Locate the cell with the specified text and output its (x, y) center coordinate. 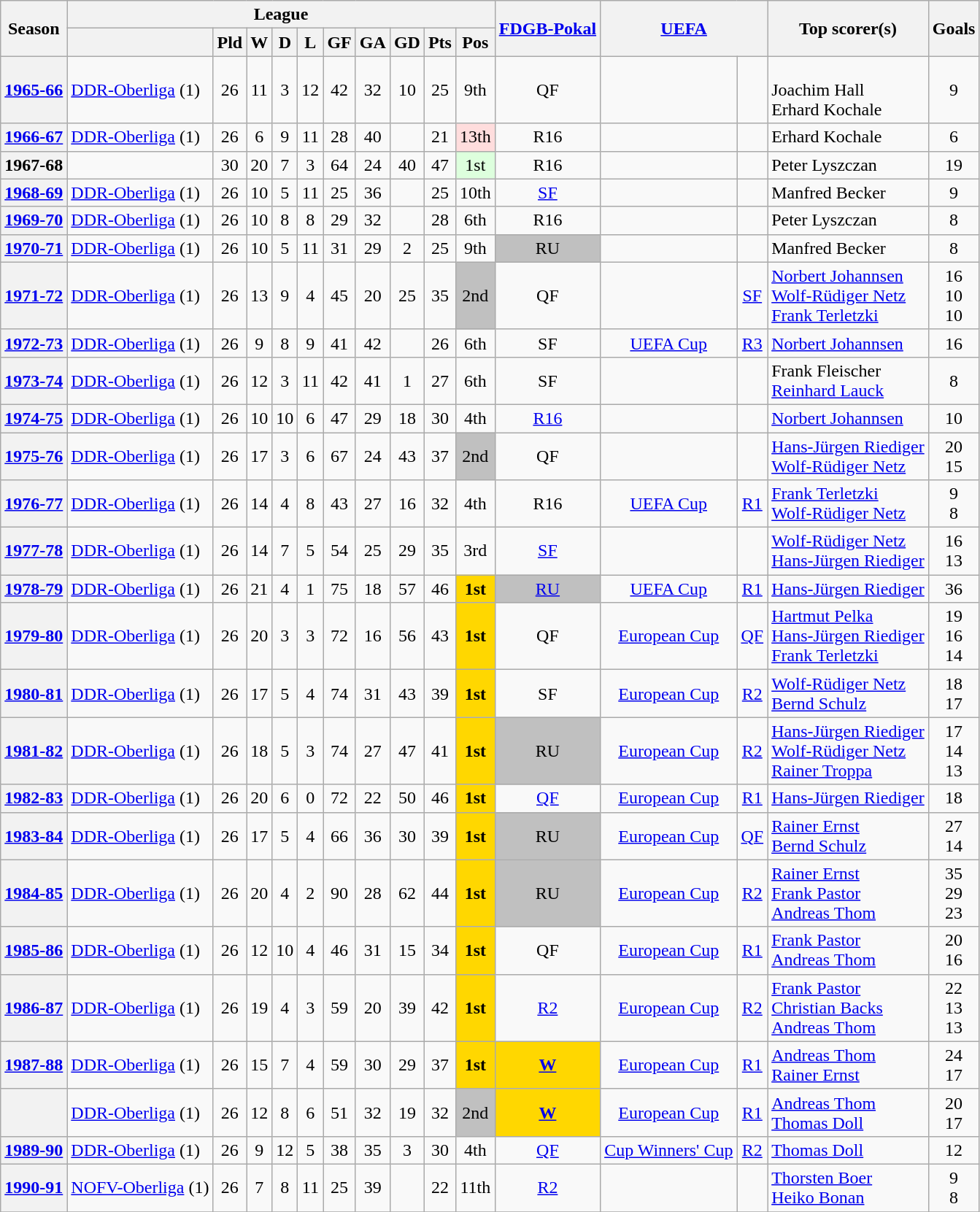
1974-75 (34, 418)
Wolf-Rüdiger Netz Bernd Schulz (848, 693)
Pos (475, 42)
Frank Pastor Andreas Thom (848, 950)
13th (475, 137)
75 (339, 589)
54 (339, 552)
2417 (954, 1065)
90 (339, 893)
Thomas Doll (848, 1150)
Andreas Thom Rainer Ernst (848, 1065)
161010 (954, 296)
GF (339, 42)
67 (339, 455)
2714 (954, 836)
UEFA (684, 28)
D (285, 42)
Rainer Ernst Frank Pastor Andreas Thom (848, 893)
Goals (954, 28)
191614 (954, 636)
Andreas Thom Thomas Doll (848, 1112)
13 (260, 296)
1987-88 (34, 1065)
Thorsten Boer Heiko Bonan (848, 1188)
1970-71 (34, 248)
Erhard Kochale (848, 137)
66 (339, 836)
Frank Terletzki Wolf-Rüdiger Netz (848, 503)
1973-74 (34, 381)
1968-69 (34, 193)
1972-73 (34, 343)
45 (339, 296)
50 (407, 798)
1817 (954, 693)
Frank Fleischer Reinhard Lauck (848, 381)
3rd (475, 552)
1976-77 (34, 503)
1982-83 (34, 798)
Hans-Jürgen Riediger Wolf-Rüdiger Netz Rainer Troppa (848, 751)
League (281, 15)
0 (311, 798)
10th (475, 193)
1989-90 (34, 1150)
Norbert Johannsen Wolf-Rüdiger Netz Frank Terletzki (848, 296)
51 (339, 1112)
Top scorer(s) (848, 28)
1984-85 (34, 893)
221313 (954, 1008)
Rainer Ernst Bernd Schulz (848, 836)
57 (407, 589)
2016 (954, 950)
38 (339, 1150)
Hans-Jürgen Riediger Wolf-Rüdiger Netz (848, 455)
1980-81 (34, 693)
1969-70 (34, 220)
1977-78 (34, 552)
Joachim Hall Erhard Kochale (848, 90)
Pts (439, 42)
352923 (954, 893)
Hartmut Pelka Hans-Jürgen Riediger Frank Terletzki (848, 636)
1966-67 (34, 137)
1979-80 (34, 636)
Frank Pastor Christian Backs Andreas Thom (848, 1008)
GD (407, 42)
1971-72 (34, 296)
1985-86 (34, 950)
64 (339, 165)
62 (407, 893)
2017 (954, 1112)
Wolf-Rüdiger Netz Hans-Jürgen Riediger (848, 552)
1613 (954, 552)
11th (475, 1188)
Cup Winners' Cup (668, 1150)
2015 (954, 455)
1990-91 (34, 1188)
GA (372, 42)
44 (439, 893)
1981-82 (34, 751)
1986-87 (34, 1008)
1967-68 (34, 165)
1983-84 (34, 836)
1978-79 (34, 589)
L (311, 42)
1965-66 (34, 90)
FDGB-Pokal (547, 28)
R3 (752, 343)
Season (34, 28)
1975-76 (34, 455)
NOFV-Oberliga (1) (140, 1188)
56 (407, 636)
34 (439, 950)
171413 (954, 751)
Pld (230, 42)
